Return the (x, y) coordinate for the center point of the cell that contains the specified text.  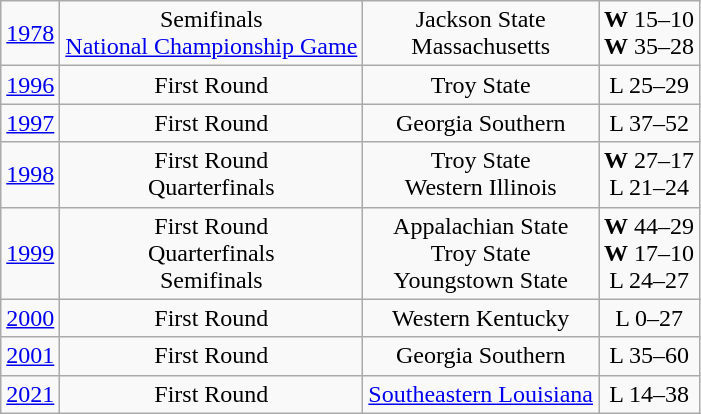
1999 (30, 253)
L 25–29 (650, 85)
Southeastern Louisiana (481, 394)
Troy StateWestern Illinois (481, 174)
W 44–29W 17–10L 24–27 (650, 253)
Troy State (481, 85)
1998 (30, 174)
Appalachian StateTroy StateYoungstown State (481, 253)
Western Kentucky (481, 318)
2021 (30, 394)
1997 (30, 123)
2001 (30, 356)
W 27–17L 21–24 (650, 174)
1978 (30, 34)
L 35–60 (650, 356)
L 37–52 (650, 123)
L 14–38 (650, 394)
L 0–27 (650, 318)
First RoundQuarterfinals (212, 174)
Jackson StateMassachusetts (481, 34)
W 15–10W 35–28 (650, 34)
1996 (30, 85)
2000 (30, 318)
SemifinalsNational Championship Game (212, 34)
First RoundQuarterfinalsSemifinals (212, 253)
